For the text-containing cell, return its midpoint in (X, Y) coordinate format. 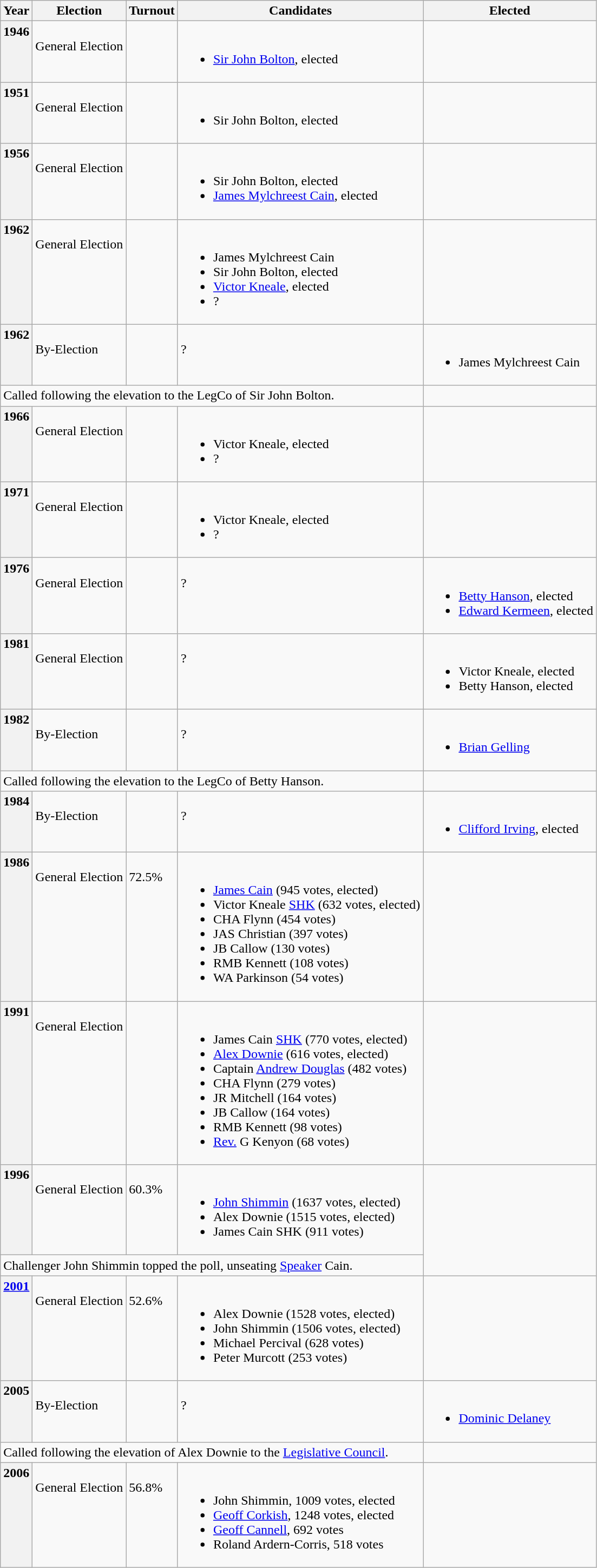
2005 (16, 1412)
Elected (510, 11)
John Shimmin, 1009 votes, electedGeoff Corkish, 1248 votes, electedGeoff Cannell, 692 votesRoland Ardern-Corris, 518 votes (300, 1515)
72.5% (152, 927)
Sir John Bolton, electedJames Mylchreest Cain, elected (300, 181)
1991 (16, 1083)
Betty Hanson, electedEdward Kermeen, elected (510, 595)
52.6% (152, 1328)
1966 (16, 444)
Alex Downie (1528 votes, elected)John Shimmin (1506 votes, elected)Michael Percival (628 votes)Peter Murcott (253 votes) (300, 1328)
Election (79, 11)
Clifford Irving, elected (510, 822)
1982 (16, 739)
1946 (16, 52)
Turnout (152, 11)
Candidates (300, 11)
56.8% (152, 1515)
Victor Kneale, electedBetty Hanson, elected (510, 671)
1984 (16, 822)
Challenger John Shimmin topped the poll, unseating Speaker Cain. (212, 1265)
John Shimmin (1637 votes, elected)Alex Downie (1515 votes, elected)James Cain SHK (911 votes) (300, 1210)
Year (16, 11)
1951 (16, 113)
2001 (16, 1328)
1956 (16, 181)
2006 (16, 1515)
1996 (16, 1210)
James Mylchreest CainSir John Bolton, electedVictor Kneale, elected? (300, 272)
Dominic Delaney (510, 1412)
Called following the elevation of Alex Downie to the Legislative Council. (212, 1452)
Called following the elevation to the LegCo of Betty Hanson. (212, 781)
60.3% (152, 1210)
1971 (16, 520)
1981 (16, 671)
1976 (16, 595)
Called following the elevation to the LegCo of Sir John Bolton. (212, 396)
James Mylchreest Cain (510, 355)
Brian Gelling (510, 739)
1986 (16, 927)
